Search for the cell housing the specified text and yield its (x, y) center coordinate. 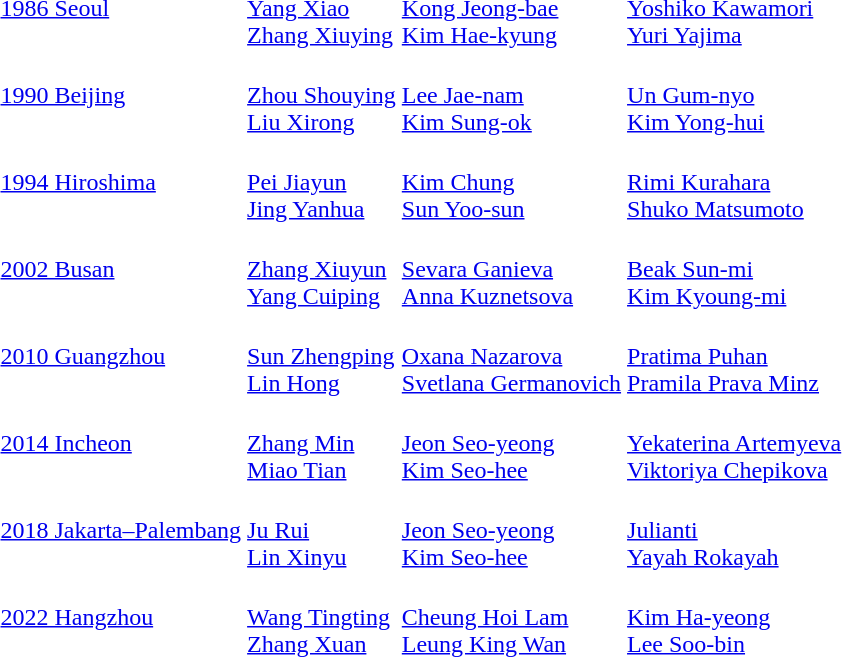
Oxana NazarovaSvetlana Germanovich (511, 356)
Ju RuiLin Xinyu (322, 530)
Zhou ShouyingLiu Xirong (322, 95)
Zhang MinMiao Tian (322, 443)
Sevara GanievaAnna Kuznetsova (511, 269)
Zhang XiuyunYang Cuiping (322, 269)
Kim ChungSun Yoo-sun (511, 182)
Pei JiayunJing Yanhua (322, 182)
Sun ZhengpingLin Hong (322, 356)
Lee Jae-namKim Sung-ok (511, 95)
